Identify which cell holds the provided text, then report its [X, Y] central coordinate. 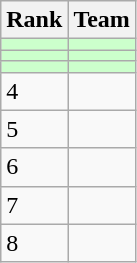
Rank [34, 20]
7 [34, 205]
5 [34, 129]
8 [34, 243]
4 [34, 91]
6 [34, 167]
Team [102, 20]
